Scan for the cell matching the given text and deliver its (X, Y) coordinate at center. 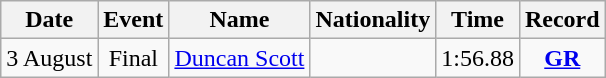
Record (562, 20)
Event (134, 20)
Name (240, 20)
1:56.88 (478, 58)
GR (562, 58)
Date (50, 20)
3 August (50, 58)
Final (134, 58)
Time (478, 20)
Duncan Scott (240, 58)
Nationality (373, 20)
